Scan for the cell matching the given text and deliver its [X, Y] coordinate at center. 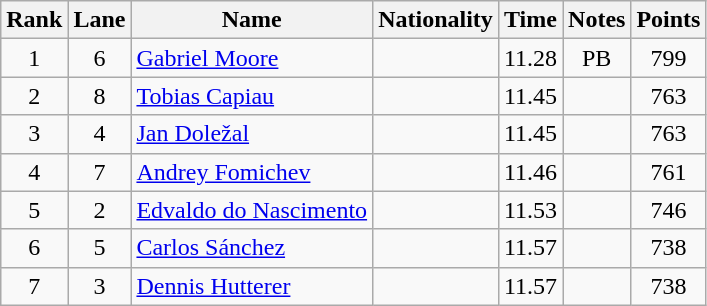
Tobias Capiau [252, 96]
746 [668, 210]
PB [597, 58]
Edvaldo do Nascimento [252, 210]
799 [668, 58]
11.28 [530, 58]
8 [100, 96]
11.53 [530, 210]
Name [252, 20]
Lane [100, 20]
Dennis Hutterer [252, 286]
Nationality [436, 20]
Gabriel Moore [252, 58]
Time [530, 20]
Andrey Fomichev [252, 172]
Points [668, 20]
Jan Doležal [252, 134]
761 [668, 172]
Carlos Sánchez [252, 248]
1 [34, 58]
11.46 [530, 172]
Notes [597, 20]
Rank [34, 20]
